Return the [X, Y] coordinate for the center point of the cell that contains the specified text.  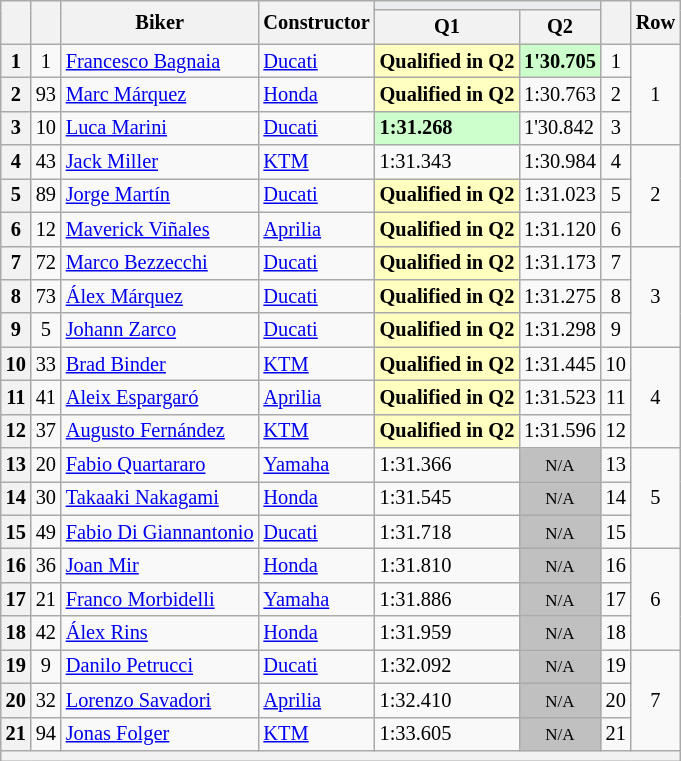
Franco Morbidelli [160, 599]
Q2 [560, 27]
Lorenzo Savadori [160, 700]
89 [46, 195]
Maverick Viñales [160, 229]
1:31.445 [560, 364]
Row [656, 22]
Q1 [447, 27]
1:31.886 [447, 599]
1:33.605 [447, 734]
30 [46, 498]
1'30.842 [560, 128]
Aleix Espargaró [160, 397]
1:31.366 [447, 465]
42 [46, 633]
1:32.092 [447, 666]
Brad Binder [160, 364]
1:31.120 [560, 229]
1:31.545 [447, 498]
Augusto Fernández [160, 431]
1:31.173 [560, 263]
Francesco Bagnaia [160, 61]
1:31.810 [447, 565]
1:31.298 [560, 330]
Álex Márquez [160, 296]
Marco Bezzecchi [160, 263]
Fabio Quartararo [160, 465]
Fabio Di Giannantonio [160, 532]
1:31.523 [560, 397]
Joan Mir [160, 565]
Takaaki Nakagami [160, 498]
36 [46, 565]
Jonas Folger [160, 734]
1:31.343 [447, 162]
Danilo Petrucci [160, 666]
Johann Zarco [160, 330]
1:32.410 [447, 700]
1'30.705 [560, 61]
94 [46, 734]
49 [46, 532]
1:31.959 [447, 633]
Marc Márquez [160, 94]
72 [46, 263]
33 [46, 364]
1:31.596 [560, 431]
Jorge Martín [160, 195]
93 [46, 94]
1:31.718 [447, 532]
41 [46, 397]
Álex Rins [160, 633]
Constructor [317, 22]
1:31.023 [560, 195]
1:30.763 [560, 94]
Jack Miller [160, 162]
1:31.268 [447, 128]
43 [46, 162]
Biker [160, 22]
1:30.984 [560, 162]
73 [46, 296]
1:31.275 [560, 296]
Luca Marini [160, 128]
37 [46, 431]
32 [46, 700]
